Pinpoint the cell where the given text exists, returning its (X, Y) midpoint coordinate. 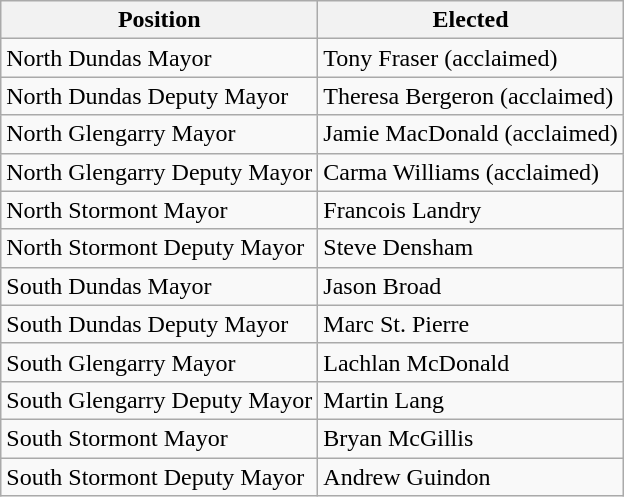
Tony Fraser (acclaimed) (471, 58)
South Glengarry Deputy Mayor (160, 400)
North Stormont Deputy Mayor (160, 248)
North Dundas Mayor (160, 58)
North Glengarry Mayor (160, 134)
Francois Landry (471, 210)
Steve Densham (471, 248)
Martin Lang (471, 400)
North Glengarry Deputy Mayor (160, 172)
South Dundas Deputy Mayor (160, 324)
South Glengarry Mayor (160, 362)
Andrew Guindon (471, 477)
North Dundas Deputy Mayor (160, 96)
Carma Williams (acclaimed) (471, 172)
Theresa Bergeron (acclaimed) (471, 96)
South Stormont Deputy Mayor (160, 477)
Marc St. Pierre (471, 324)
Lachlan McDonald (471, 362)
Jason Broad (471, 286)
Elected (471, 20)
North Stormont Mayor (160, 210)
Jamie MacDonald (acclaimed) (471, 134)
South Dundas Mayor (160, 286)
South Stormont Mayor (160, 438)
Bryan McGillis (471, 438)
Position (160, 20)
